Search for the cell housing the specified text and yield its [x, y] center coordinate. 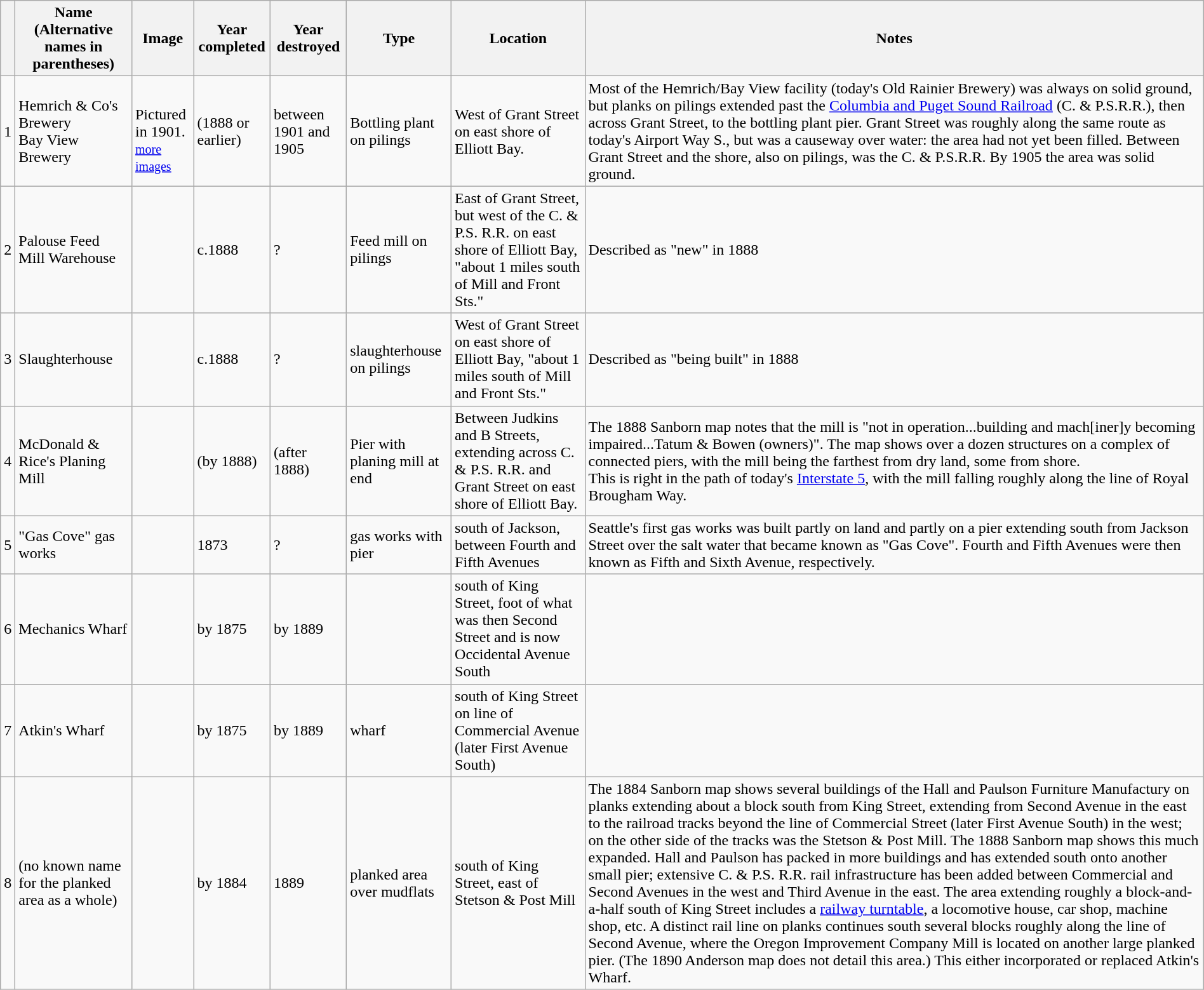
1 [8, 131]
Pictured in 1901.more images [163, 131]
slaughterhouse on pilings [399, 359]
Pier with planing mill at end [399, 461]
Mechanics Wharf [74, 629]
4 [8, 461]
2 [8, 250]
Described as "being built" in 1888 [894, 359]
Location [518, 38]
south of King Street, foot of what was then Second Street and is now Occidental Avenue South [518, 629]
Slaughterhouse [74, 359]
7 [8, 730]
(after 1888) [308, 461]
Between Judkins and B Streets, extending across C. & P.S. R.R. and Grant Street on east shore of Elliott Bay. [518, 461]
Hemrich & Co's BreweryBay View Brewery [74, 131]
south of King Street on line of Commercial Avenue (later First Avenue South) [518, 730]
5 [8, 545]
Notes [894, 38]
Year destroyed [308, 38]
East of Grant Street, but west of the C. & P.S. R.R. on east shore of Elliott Bay, "about 1 miles south of Mill and Front Sts." [518, 250]
(by 1888) [232, 461]
Palouse Feed Mill Warehouse [74, 250]
West of Grant Street on east shore of Elliott Bay. [518, 131]
1873 [232, 545]
Feed mill on pilings [399, 250]
1889 [308, 883]
McDonald & Rice's Planing Mill [74, 461]
West of Grant Street on east shore of Elliott Bay, "about 1 miles south of Mill and Front Sts." [518, 359]
by 1884 [232, 883]
Bottling plant on pilings [399, 131]
(no known name for the planked area as a whole) [74, 883]
south of King Street, east of Stetson & Post Mill [518, 883]
8 [8, 883]
south of Jackson, between Fourth and Fifth Avenues [518, 545]
"Gas Cove" gas works [74, 545]
Atkin's Wharf [74, 730]
(1888 or earlier) [232, 131]
Image [163, 38]
6 [8, 629]
planked area over mudflats [399, 883]
Name(Alternative names in parentheses) [74, 38]
Described as "new" in 1888 [894, 250]
Year completed [232, 38]
wharf [399, 730]
between 1901 and 1905 [308, 131]
Type [399, 38]
gas works with pier [399, 545]
3 [8, 359]
